Return (x, y) of the center of cell containing provided text 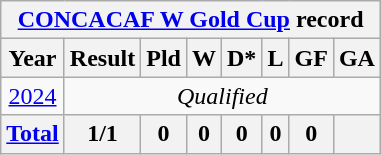
2024 (33, 96)
Year (33, 58)
CONCACAF W Gold Cup record (191, 20)
L (276, 58)
W (204, 58)
Total (33, 134)
GA (356, 58)
Pld (164, 58)
D* (242, 58)
GF (311, 58)
Qualified (222, 96)
1/1 (102, 134)
Result (102, 58)
